Scan for the cell matching the given text and deliver its (X, Y) coordinate at center. 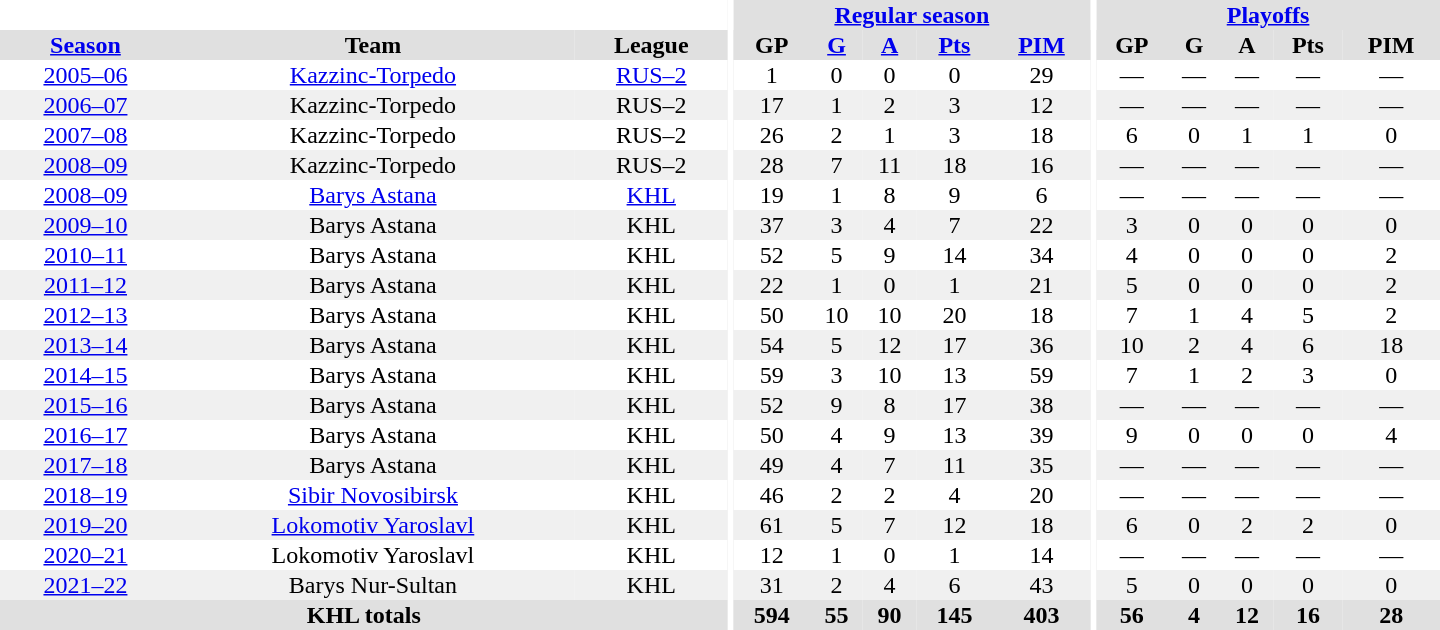
2005–06 (86, 75)
39 (1042, 435)
38 (1042, 405)
2006–07 (86, 105)
2010–11 (86, 255)
54 (772, 345)
26 (772, 135)
2009–10 (86, 225)
34 (1042, 255)
2011–12 (86, 285)
37 (772, 225)
Team (373, 45)
2014–15 (86, 375)
Season (86, 45)
2017–18 (86, 465)
31 (772, 585)
KHL totals (364, 615)
Playoffs (1268, 15)
Sibir Novosibirsk (373, 495)
61 (772, 525)
2012–13 (86, 315)
Barys Nur-Sultan (373, 585)
Regular season (912, 15)
2019–20 (86, 525)
2018–19 (86, 495)
21 (1042, 285)
2021–22 (86, 585)
49 (772, 465)
56 (1132, 615)
2020–21 (86, 555)
46 (772, 495)
League (652, 45)
55 (836, 615)
2013–14 (86, 345)
403 (1042, 615)
36 (1042, 345)
2016–17 (86, 435)
43 (1042, 585)
145 (954, 615)
29 (1042, 75)
19 (772, 195)
594 (772, 615)
2007–08 (86, 135)
90 (890, 615)
2015–16 (86, 405)
35 (1042, 465)
